Return (x, y) of the center of cell containing provided text 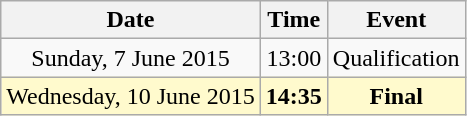
Final (396, 96)
Time (294, 20)
Date (131, 20)
Sunday, 7 June 2015 (131, 58)
Qualification (396, 58)
14:35 (294, 96)
13:00 (294, 58)
Wednesday, 10 June 2015 (131, 96)
Event (396, 20)
